Locate the cell with the specified text and output its (x, y) center coordinate. 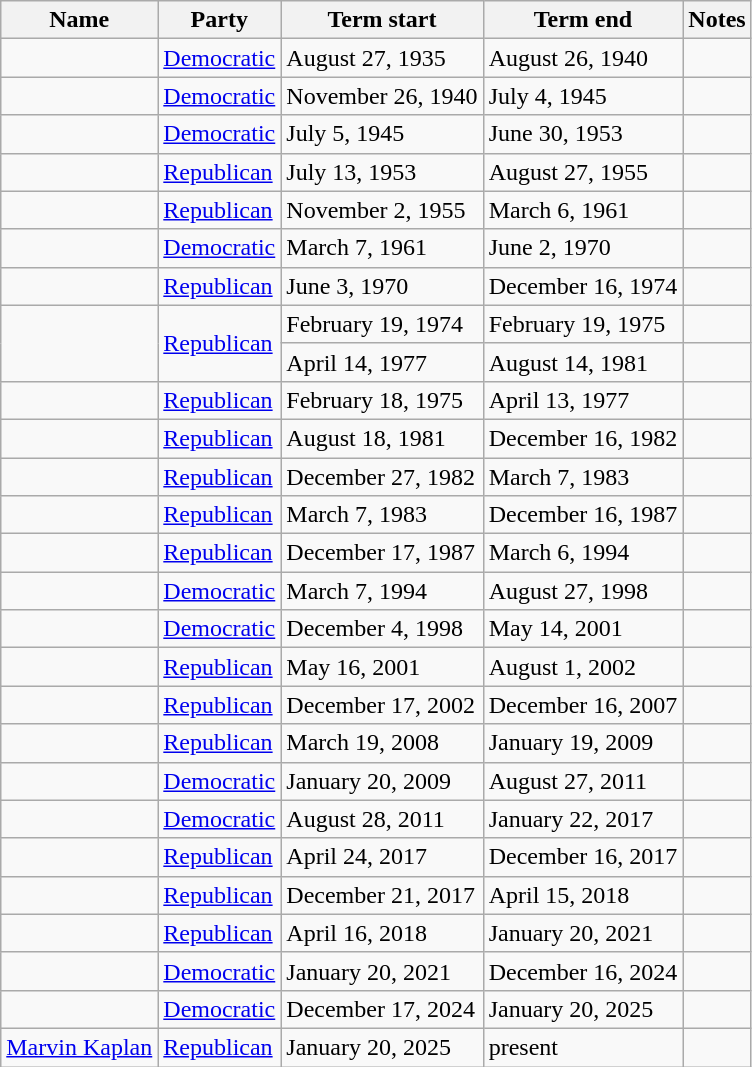
Name (80, 20)
November 26, 1940 (382, 96)
December 16, 2017 (583, 857)
December 17, 2024 (382, 1009)
April 16, 2018 (382, 933)
July 13, 1953 (382, 172)
April 14, 1977 (382, 362)
December 16, 2007 (583, 705)
June 2, 1970 (583, 248)
November 2, 1955 (382, 210)
March 7, 1994 (382, 591)
March 7, 1961 (382, 248)
August 27, 1935 (382, 58)
February 18, 1975 (382, 400)
August 27, 2011 (583, 781)
May 16, 2001 (382, 667)
December 17, 2002 (382, 705)
December 16, 1987 (583, 515)
present (583, 1047)
March 6, 1994 (583, 553)
July 5, 1945 (382, 134)
January 22, 2017 (583, 819)
December 16, 1982 (583, 438)
April 15, 2018 (583, 895)
March 19, 2008 (382, 743)
August 28, 2011 (382, 819)
Term start (382, 20)
Notes (717, 20)
August 1, 2002 (583, 667)
June 3, 1970 (382, 286)
February 19, 1974 (382, 324)
December 16, 2024 (583, 971)
August 14, 1981 (583, 362)
December 16, 1974 (583, 286)
June 30, 1953 (583, 134)
Marvin Kaplan (80, 1047)
December 27, 1982 (382, 477)
December 21, 2017 (382, 895)
January 19, 2009 (583, 743)
Party (220, 20)
August 27, 1998 (583, 591)
August 26, 1940 (583, 58)
March 6, 1961 (583, 210)
July 4, 1945 (583, 96)
January 20, 2009 (382, 781)
August 18, 1981 (382, 438)
May 14, 2001 (583, 629)
December 4, 1998 (382, 629)
April 13, 1977 (583, 400)
August 27, 1955 (583, 172)
February 19, 1975 (583, 324)
April 24, 2017 (382, 857)
December 17, 1987 (382, 553)
Term end (583, 20)
